Identify which cell holds the provided text, then report its (x, y) central coordinate. 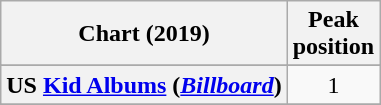
US Kid Albums (Billboard) (144, 85)
1 (333, 85)
Chart (2019) (144, 34)
Peakposition (333, 34)
